Identify which cell holds the provided text, then report its (x, y) central coordinate. 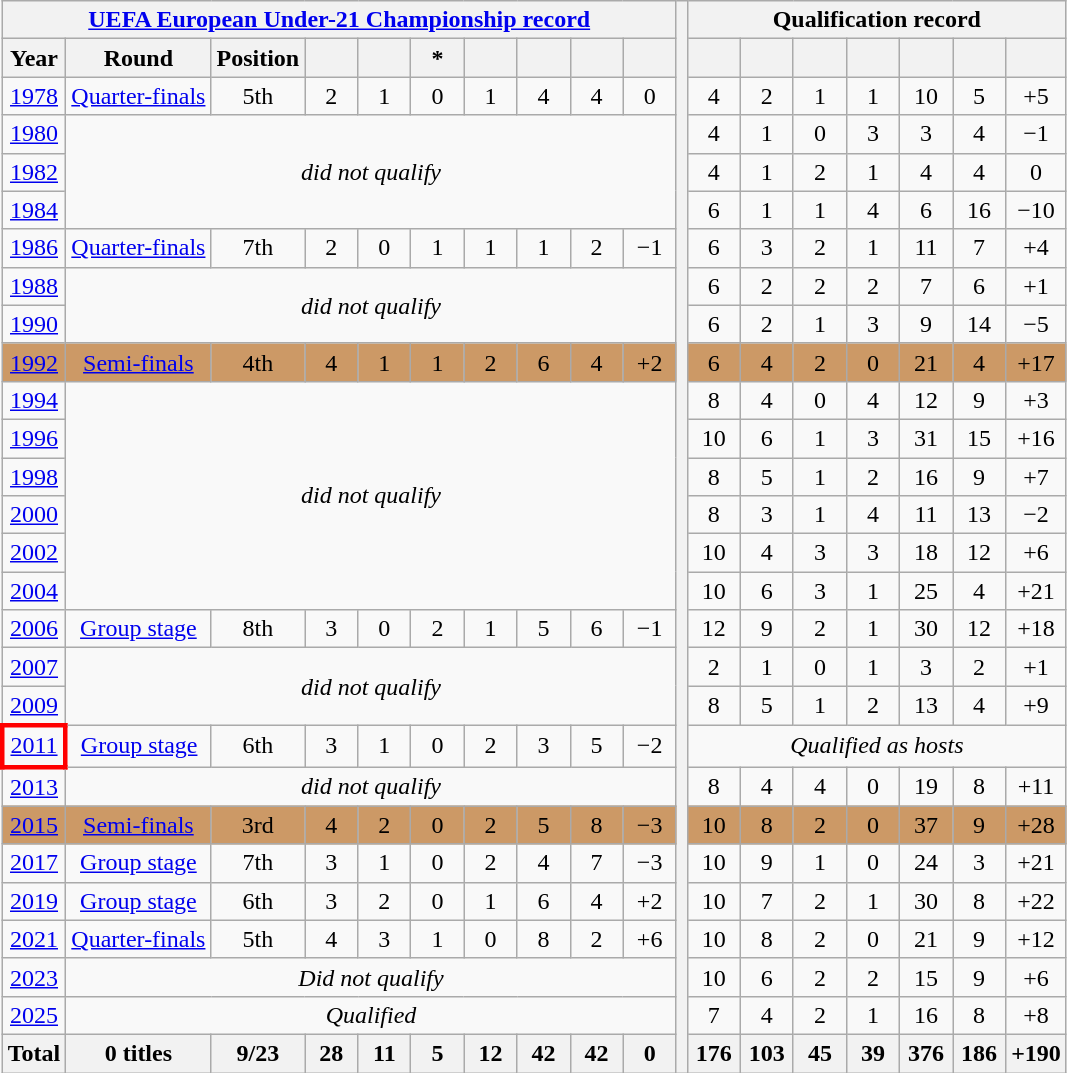
Round (138, 58)
2006 (34, 629)
UEFA European Under-21 Championship record (339, 20)
2017 (34, 863)
2011 (34, 746)
1986 (34, 248)
Total (34, 1053)
+22 (1036, 901)
9/23 (258, 1053)
Qualification record (876, 20)
4th (258, 362)
24 (926, 863)
1998 (34, 477)
19 (926, 786)
39 (872, 1053)
Did not qualify (371, 977)
37 (926, 825)
+190 (1036, 1053)
−5 (1036, 324)
+7 (1036, 477)
+5 (1036, 96)
1988 (34, 286)
25 (926, 591)
18 (926, 553)
Year (34, 58)
+12 (1036, 939)
1980 (34, 134)
2004 (34, 591)
2015 (34, 825)
3rd (258, 825)
2007 (34, 667)
2021 (34, 939)
1984 (34, 210)
+18 (1036, 629)
+17 (1036, 362)
2013 (34, 786)
+11 (1036, 786)
376 (926, 1053)
Position (258, 58)
2002 (34, 553)
186 (980, 1053)
176 (714, 1053)
45 (820, 1053)
31 (926, 438)
+16 (1036, 438)
2009 (34, 706)
Qualified (371, 1015)
2000 (34, 515)
14 (980, 324)
1996 (34, 438)
1978 (34, 96)
+9 (1036, 706)
103 (766, 1053)
0 titles (138, 1053)
+28 (1036, 825)
−10 (1036, 210)
Qualified as hosts (876, 746)
1990 (34, 324)
8th (258, 629)
28 (332, 1053)
1982 (34, 172)
1992 (34, 362)
+3 (1036, 400)
1994 (34, 400)
* (438, 58)
2023 (34, 977)
+8 (1036, 1015)
2025 (34, 1015)
+4 (1036, 248)
2019 (34, 901)
